Output the (X, Y) coordinate of the center of the cell containing the given text.  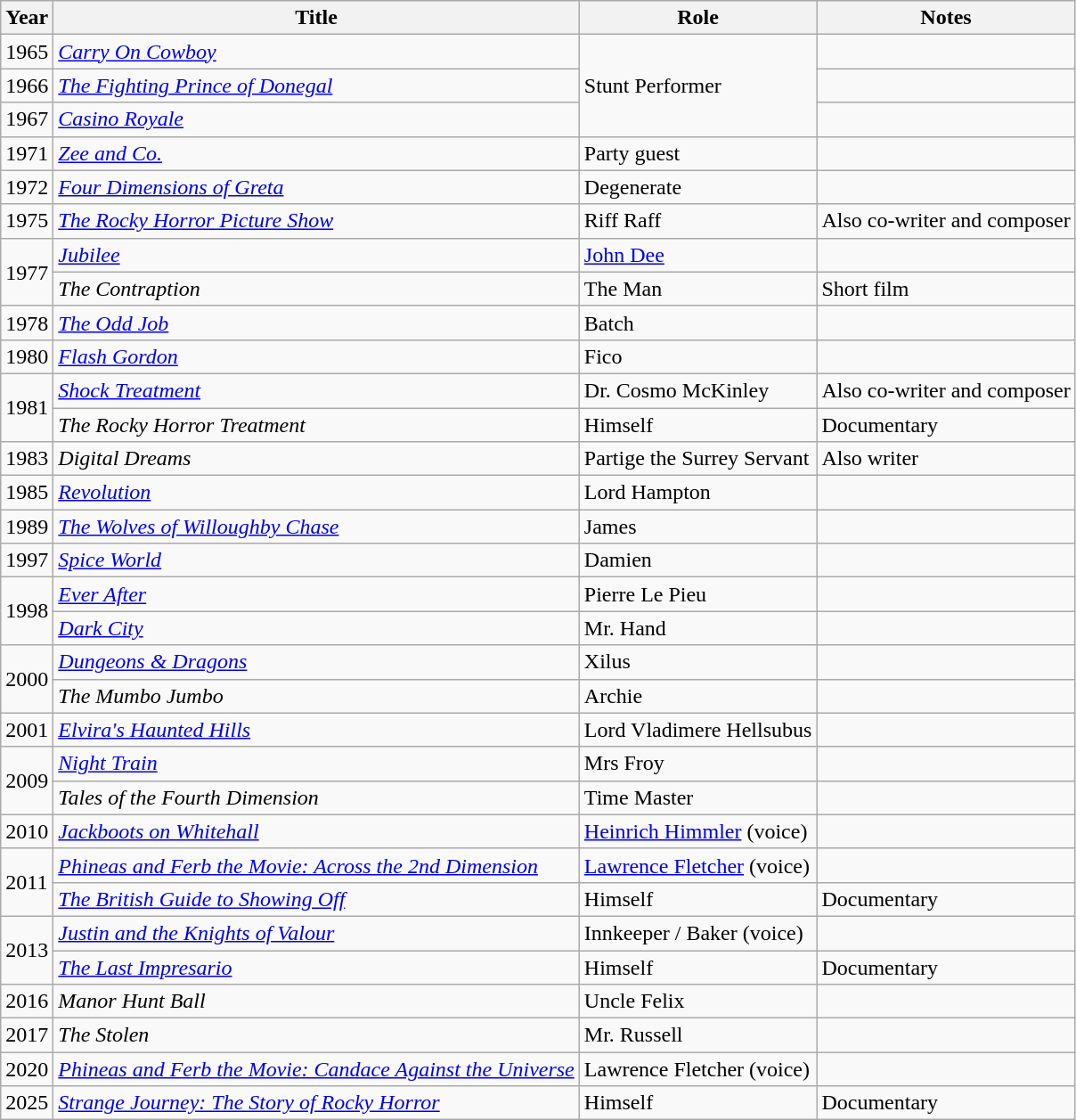
Digital Dreams (316, 459)
Archie (698, 696)
Batch (698, 323)
Pierre Le Pieu (698, 594)
Revolution (316, 493)
2025 (27, 1103)
Short film (946, 289)
Damien (698, 560)
1998 (27, 611)
The Wolves of Willoughby Chase (316, 527)
Year (27, 18)
Mr. Russell (698, 1035)
1983 (27, 459)
Innkeeper / Baker (voice) (698, 933)
1966 (27, 86)
The Rocky Horror Picture Show (316, 221)
2000 (27, 679)
Uncle Felix (698, 1001)
John Dee (698, 255)
The Odd Job (316, 323)
1985 (27, 493)
Justin and the Knights of Valour (316, 933)
Notes (946, 18)
The Stolen (316, 1035)
The Fighting Prince of Donegal (316, 86)
2020 (27, 1069)
Phineas and Ferb the Movie: Across the 2nd Dimension (316, 865)
Shock Treatment (316, 390)
Party guest (698, 153)
Heinrich Himmler (voice) (698, 831)
1981 (27, 407)
Fico (698, 356)
Dr. Cosmo McKinley (698, 390)
1972 (27, 187)
Time Master (698, 797)
1971 (27, 153)
James (698, 527)
1997 (27, 560)
Degenerate (698, 187)
Night Train (316, 764)
Tales of the Fourth Dimension (316, 797)
Ever After (316, 594)
Spice World (316, 560)
1975 (27, 221)
Xilus (698, 662)
Zee and Co. (316, 153)
Strange Journey: The Story of Rocky Horror (316, 1103)
2017 (27, 1035)
The British Guide to Showing Off (316, 899)
1980 (27, 356)
Manor Hunt Ball (316, 1001)
Lord Vladimere Hellsubus (698, 730)
1967 (27, 119)
Carry On Cowboy (316, 52)
2011 (27, 882)
Stunt Performer (698, 86)
The Man (698, 289)
2016 (27, 1001)
Also writer (946, 459)
The Mumbo Jumbo (316, 696)
Partige the Surrey Servant (698, 459)
1978 (27, 323)
Four Dimensions of Greta (316, 187)
Flash Gordon (316, 356)
Lord Hampton (698, 493)
The Last Impresario (316, 967)
Role (698, 18)
Phineas and Ferb the Movie: Candace Against the Universe (316, 1069)
Elvira's Haunted Hills (316, 730)
Mrs Froy (698, 764)
Dark City (316, 628)
Dungeons & Dragons (316, 662)
2010 (27, 831)
Jackboots on Whitehall (316, 831)
Casino Royale (316, 119)
1977 (27, 272)
1965 (27, 52)
1989 (27, 527)
The Rocky Horror Treatment (316, 425)
Title (316, 18)
2009 (27, 781)
Jubilee (316, 255)
2013 (27, 950)
Mr. Hand (698, 628)
The Contraption (316, 289)
Riff Raff (698, 221)
2001 (27, 730)
